Provide the [X, Y] coordinate of the cell's center where the given text is located.  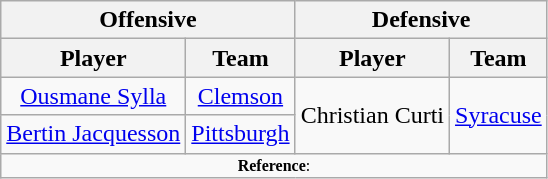
Reference: [274, 165]
Defensive [421, 20]
Syracuse [499, 115]
Pittsburgh [240, 134]
Clemson [240, 96]
Bertin Jacquesson [94, 134]
Christian Curti [372, 115]
Ousmane Sylla [94, 96]
Offensive [148, 20]
